Extract the (x, y) coordinate from the center of the cell holding the provided text.  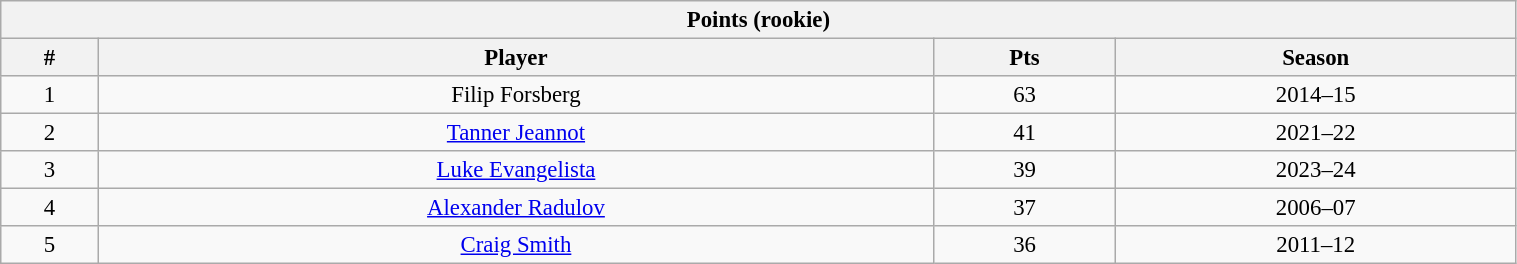
1 (50, 95)
Craig Smith (516, 245)
4 (50, 208)
Luke Evangelista (516, 170)
39 (1025, 170)
2 (50, 133)
Filip Forsberg (516, 95)
2006–07 (1316, 208)
Alexander Radulov (516, 208)
41 (1025, 133)
2023–24 (1316, 170)
63 (1025, 95)
Season (1316, 58)
37 (1025, 208)
Tanner Jeannot (516, 133)
Player (516, 58)
36 (1025, 245)
2011–12 (1316, 245)
3 (50, 170)
2014–15 (1316, 95)
5 (50, 245)
Pts (1025, 58)
Points (rookie) (758, 20)
# (50, 58)
2021–22 (1316, 133)
